Extract the [X, Y] coordinate from the center of the cell holding the provided text.  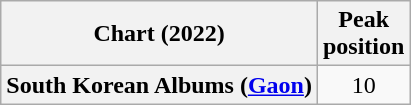
South Korean Albums (Gaon) [160, 85]
10 [363, 85]
Chart (2022) [160, 34]
Peakposition [363, 34]
